Detect which cell encompasses the target text, then output its (x, y) center coordinate. 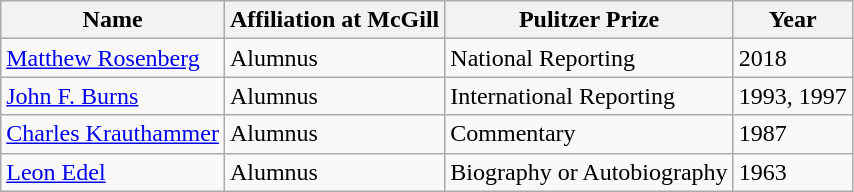
Leon Edel (113, 172)
John F. Burns (113, 96)
1987 (792, 134)
2018 (792, 58)
Matthew Rosenberg (113, 58)
National Reporting (589, 58)
1993, 1997 (792, 96)
Biography or Autobiography (589, 172)
Commentary (589, 134)
Pulitzer Prize (589, 20)
Name (113, 20)
Year (792, 20)
International Reporting (589, 96)
1963 (792, 172)
Affiliation at McGill (334, 20)
Charles Krauthammer (113, 134)
